Output the [x, y] coordinate of the center of the cell containing the given text.  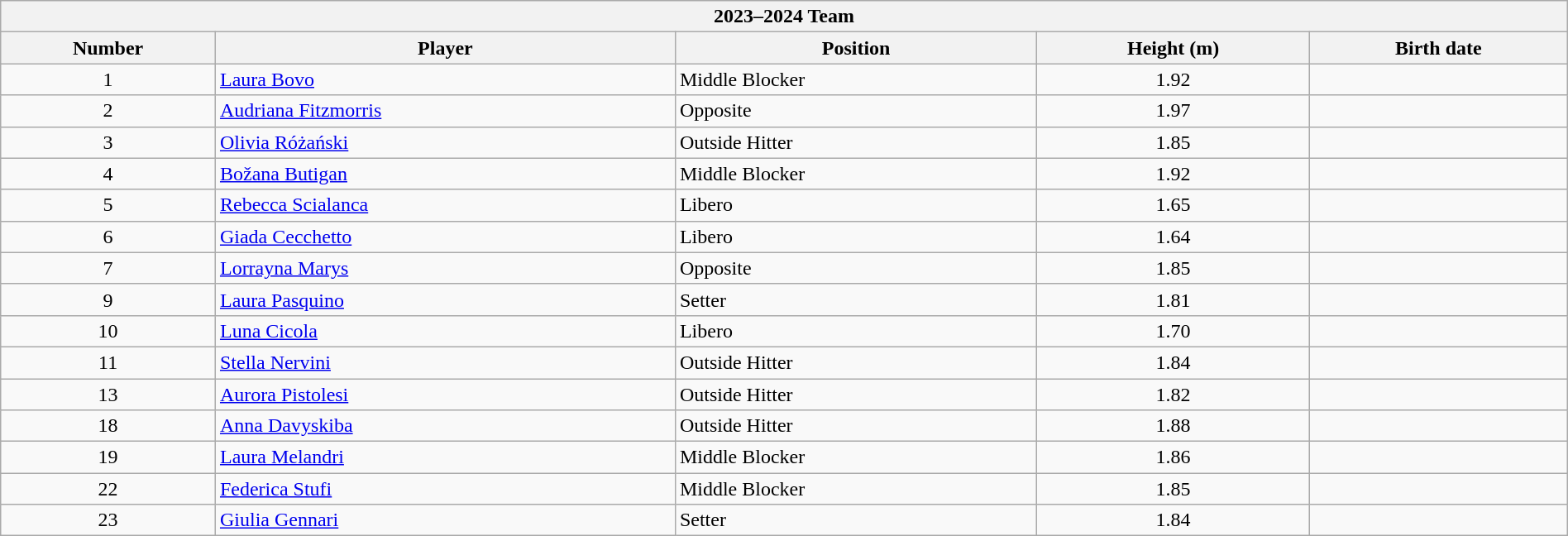
Position [855, 48]
Giada Cecchetto [445, 237]
Olivia Różański [445, 142]
Birth date [1438, 48]
4 [108, 174]
Lorrayna Marys [445, 268]
Giulia Gennari [445, 520]
1.70 [1174, 331]
1.97 [1174, 111]
11 [108, 362]
18 [108, 426]
1.88 [1174, 426]
Anna Davyskiba [445, 426]
Božana Butigan [445, 174]
1.81 [1174, 299]
6 [108, 237]
5 [108, 205]
1.86 [1174, 457]
13 [108, 395]
Height (m) [1174, 48]
1.65 [1174, 205]
7 [108, 268]
2 [108, 111]
2023–2024 Team [784, 17]
22 [108, 489]
1.64 [1174, 237]
Federica Stufi [445, 489]
Number [108, 48]
1 [108, 79]
Laura Pasquino [445, 299]
19 [108, 457]
Laura Melandri [445, 457]
9 [108, 299]
Laura Bovo [445, 79]
3 [108, 142]
Stella Nervini [445, 362]
10 [108, 331]
Rebecca Scialanca [445, 205]
Player [445, 48]
1.82 [1174, 395]
Luna Cicola [445, 331]
Aurora Pistolesi [445, 395]
23 [108, 520]
Audriana Fitzmorris [445, 111]
